Search for the cell housing the specified text and yield its (X, Y) center coordinate. 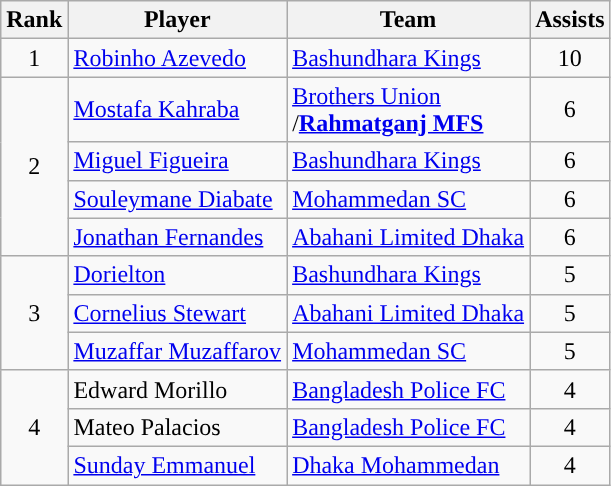
Jonathan Fernandes (178, 237)
Edward Morillo (178, 389)
Assists (570, 20)
Dhaka Mohammedan (408, 465)
Miguel Figueira (178, 161)
Souleymane Diabate (178, 199)
Muzaffar Muzaffarov (178, 351)
2 (34, 166)
Brothers Union/Rahmatganj MFS (408, 110)
10 (570, 58)
3 (34, 313)
Mostafa Kahraba (178, 110)
Sunday Emmanuel (178, 465)
Mateo Palacios (178, 427)
Rank (34, 20)
Player (178, 20)
Dorielton (178, 275)
Cornelius Stewart (178, 313)
Robinho Azevedo (178, 58)
1 (34, 58)
Team (408, 20)
